Search for the cell housing the specified text and yield its (X, Y) center coordinate. 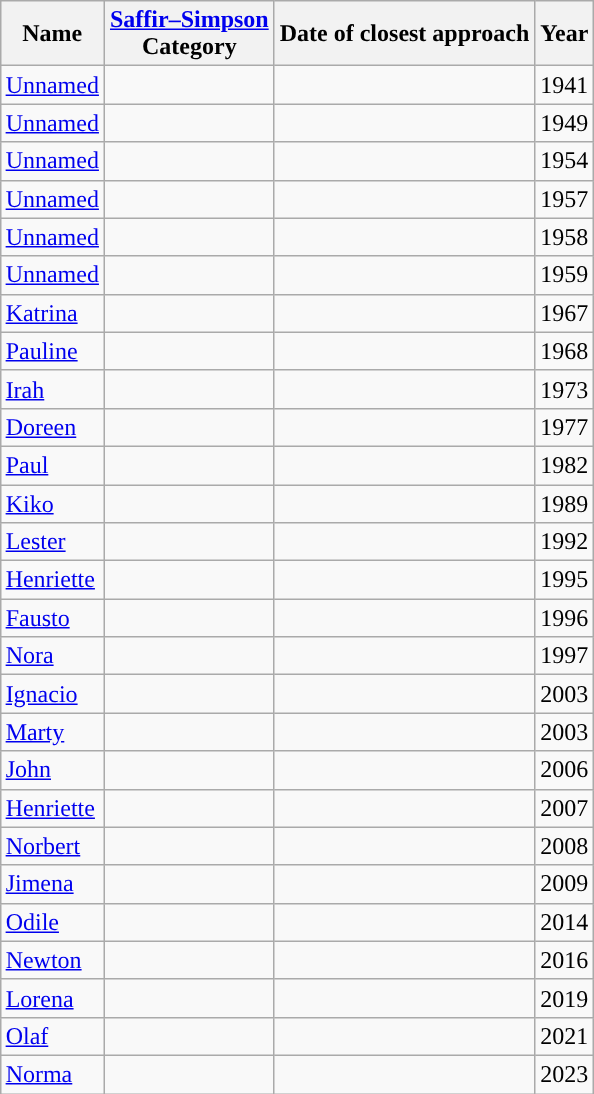
1958 (564, 237)
2009 (564, 884)
Fausto (52, 618)
2007 (564, 808)
Norma (52, 1074)
Katrina (52, 313)
Doreen (52, 427)
1989 (564, 503)
1957 (564, 199)
Saffir–SimpsonCategory (189, 34)
1997 (564, 656)
1968 (564, 351)
Lester (52, 542)
2014 (564, 922)
1949 (564, 123)
Jimena (52, 884)
1954 (564, 161)
1996 (564, 618)
2006 (564, 770)
1973 (564, 389)
Paul (52, 465)
Date of closest approach (404, 34)
2008 (564, 846)
1992 (564, 542)
Odile (52, 922)
Lorena (52, 998)
Year (564, 34)
Norbert (52, 846)
Name (52, 34)
1977 (564, 427)
John (52, 770)
1995 (564, 580)
2016 (564, 960)
Nora (52, 656)
Olaf (52, 1036)
Irah (52, 389)
1941 (564, 85)
1982 (564, 465)
2021 (564, 1036)
1967 (564, 313)
Newton (52, 960)
Ignacio (52, 694)
2019 (564, 998)
Kiko (52, 503)
2023 (564, 1074)
Pauline (52, 351)
1959 (564, 275)
Marty (52, 732)
